Capture the cell that displays the provided text and extract its [x, y] central coordinate. 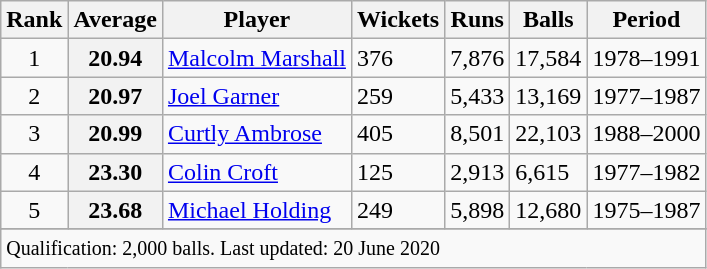
Wickets [398, 20]
6,615 [548, 172]
376 [398, 58]
1977–1987 [646, 96]
Michael Holding [256, 210]
Curtly Ambrose [256, 134]
1978–1991 [646, 58]
23.68 [116, 210]
Balls [548, 20]
5,898 [478, 210]
Runs [478, 20]
20.97 [116, 96]
Joel Garner [256, 96]
20.94 [116, 58]
1 [34, 58]
2,913 [478, 172]
3 [34, 134]
259 [398, 96]
8,501 [478, 134]
Colin Croft [256, 172]
Qualification: 2,000 balls. Last updated: 20 June 2020 [354, 248]
5,433 [478, 96]
Average [116, 20]
1988–2000 [646, 134]
Player [256, 20]
22,103 [548, 134]
13,169 [548, 96]
405 [398, 134]
125 [398, 172]
23.30 [116, 172]
2 [34, 96]
12,680 [548, 210]
Period [646, 20]
5 [34, 210]
Rank [34, 20]
17,584 [548, 58]
Malcolm Marshall [256, 58]
20.99 [116, 134]
1975–1987 [646, 210]
7,876 [478, 58]
249 [398, 210]
1977–1982 [646, 172]
4 [34, 172]
